Scan for the cell matching the given text and deliver its [x, y] coordinate at center. 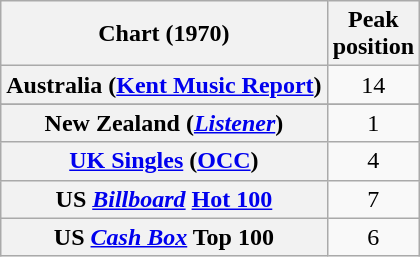
6 [373, 237]
Peakposition [373, 34]
Australia (Kent Music Report) [164, 85]
UK Singles (OCC) [164, 161]
1 [373, 123]
7 [373, 199]
4 [373, 161]
Chart (1970) [164, 34]
US Cash Box Top 100 [164, 237]
US Billboard Hot 100 [164, 199]
14 [373, 85]
New Zealand (Listener) [164, 123]
